Search for the cell housing the specified text and yield its (X, Y) center coordinate. 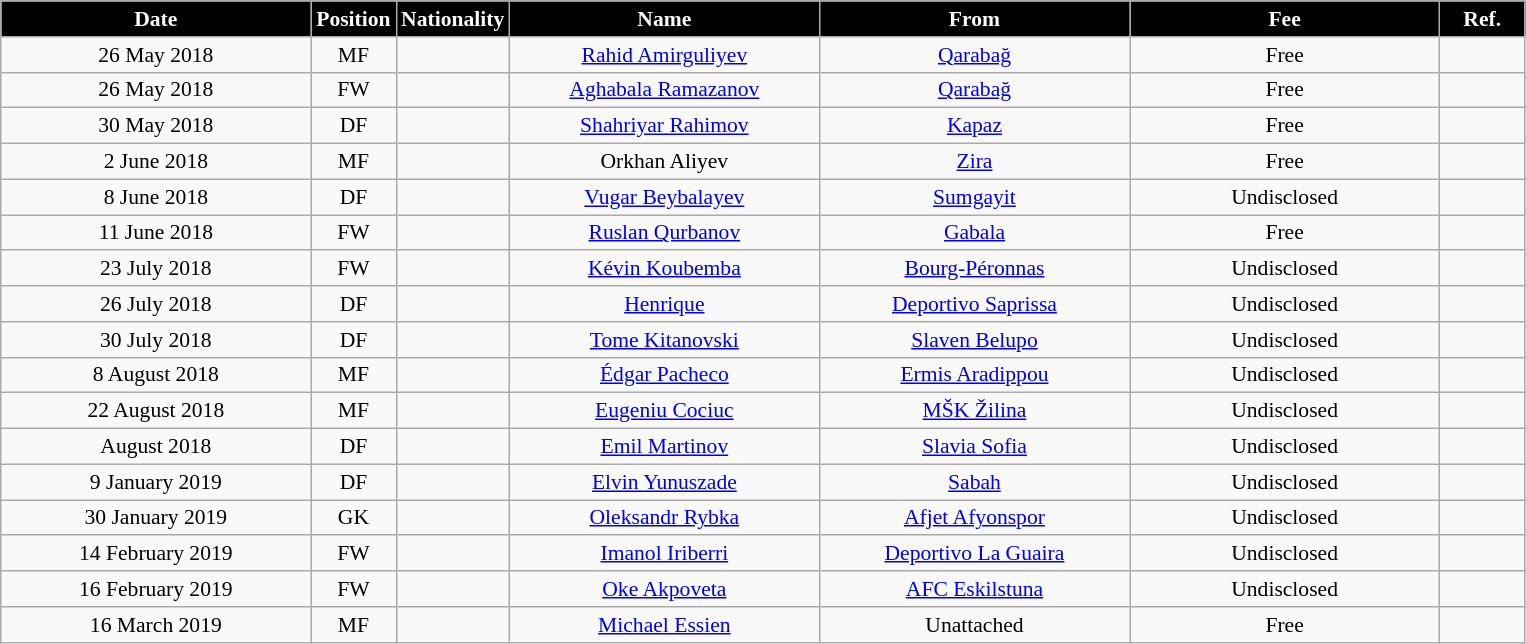
26 July 2018 (156, 304)
Kévin Koubemba (664, 269)
Rahid Amirguliyev (664, 55)
Sabah (974, 482)
Gabala (974, 233)
Date (156, 19)
Slavia Sofia (974, 447)
Ref. (1482, 19)
30 July 2018 (156, 340)
8 August 2018 (156, 375)
Shahriyar Rahimov (664, 126)
Sumgayit (974, 197)
14 February 2019 (156, 554)
Nationality (452, 19)
Édgar Pacheco (664, 375)
Ermis Aradippou (974, 375)
11 June 2018 (156, 233)
30 January 2019 (156, 518)
Slaven Belupo (974, 340)
Vugar Beybalayev (664, 197)
MŠK Žilina (974, 411)
GK (354, 518)
Oleksandr Rybka (664, 518)
Elvin Yunuszade (664, 482)
Eugeniu Cociuc (664, 411)
Fee (1285, 19)
Tome Kitanovski (664, 340)
Oke Akpoveta (664, 589)
23 July 2018 (156, 269)
Orkhan Aliyev (664, 162)
16 March 2019 (156, 625)
Kapaz (974, 126)
22 August 2018 (156, 411)
August 2018 (156, 447)
Emil Martinov (664, 447)
Name (664, 19)
Bourg-Péronnas (974, 269)
Ruslan Qurbanov (664, 233)
Deportivo Saprissa (974, 304)
8 June 2018 (156, 197)
Unattached (974, 625)
Aghabala Ramazanov (664, 90)
30 May 2018 (156, 126)
16 February 2019 (156, 589)
Position (354, 19)
Afjet Afyonspor (974, 518)
9 January 2019 (156, 482)
2 June 2018 (156, 162)
Deportivo La Guaira (974, 554)
Zira (974, 162)
Imanol Iriberri (664, 554)
From (974, 19)
AFC Eskilstuna (974, 589)
Michael Essien (664, 625)
Henrique (664, 304)
